For the text-containing cell, return its midpoint in [X, Y] coordinate format. 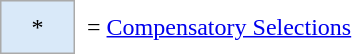
* [38, 27]
